Output the [x, y] coordinate of the center of the cell containing the given text.  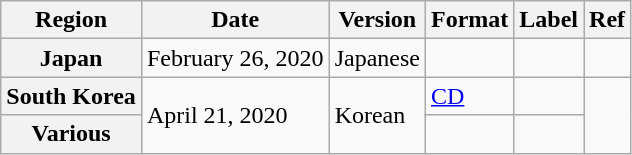
CD [469, 96]
April 21, 2020 [235, 115]
Ref [608, 20]
Region [72, 20]
Version [377, 20]
February 26, 2020 [235, 58]
South Korea [72, 96]
Date [235, 20]
Label [549, 20]
Japanese [377, 58]
Format [469, 20]
Japan [72, 58]
Various [72, 134]
Korean [377, 115]
